Return the (x, y) coordinate for the center point of the cell that contains the specified text.  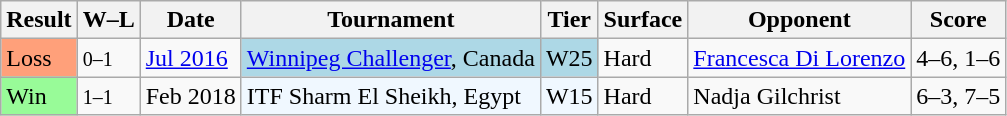
1–1 (108, 96)
Tournament (390, 20)
Win (39, 96)
Opponent (800, 20)
Loss (39, 58)
Surface (643, 20)
Francesca Di Lorenzo (800, 58)
W–L (108, 20)
6–3, 7–5 (958, 96)
W15 (569, 96)
Nadja Gilchrist (800, 96)
Tier (569, 20)
Date (190, 20)
Result (39, 20)
Winnipeg Challenger, Canada (390, 58)
ITF Sharm El Sheikh, Egypt (390, 96)
Jul 2016 (190, 58)
4–6, 1–6 (958, 58)
Feb 2018 (190, 96)
Score (958, 20)
0–1 (108, 58)
W25 (569, 58)
